From the cell containing the given text, extract its center point as (X, Y) coordinate. 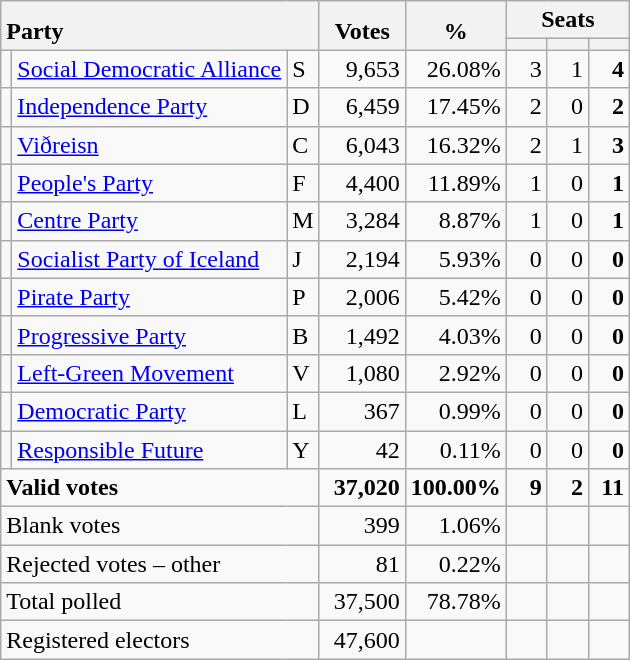
P (303, 297)
4.03% (456, 335)
Valid votes (160, 488)
0.11% (456, 449)
Socialist Party of Iceland (150, 259)
1,080 (362, 373)
Responsible Future (150, 449)
78.78% (456, 602)
9,653 (362, 69)
Registered electors (160, 640)
Blank votes (160, 526)
100.00% (456, 488)
11.89% (456, 183)
Social Democratic Alliance (150, 69)
Votes (362, 26)
5.93% (456, 259)
B (303, 335)
Party (160, 26)
S (303, 69)
L (303, 411)
37,500 (362, 602)
4,400 (362, 183)
V (303, 373)
Progressive Party (150, 335)
J (303, 259)
1.06% (456, 526)
8.87% (456, 221)
M (303, 221)
3,284 (362, 221)
% (456, 26)
Democratic Party (150, 411)
42 (362, 449)
16.32% (456, 145)
Pirate Party (150, 297)
Seats (568, 20)
17.45% (456, 107)
Centre Party (150, 221)
4 (608, 69)
2,194 (362, 259)
11 (608, 488)
0.99% (456, 411)
47,600 (362, 640)
26.08% (456, 69)
0.22% (456, 564)
2.92% (456, 373)
367 (362, 411)
Viðreisn (150, 145)
Left-Green Movement (150, 373)
Y (303, 449)
Total polled (160, 602)
81 (362, 564)
People's Party (150, 183)
2,006 (362, 297)
6,043 (362, 145)
1,492 (362, 335)
5.42% (456, 297)
Independence Party (150, 107)
D (303, 107)
399 (362, 526)
Rejected votes – other (160, 564)
37,020 (362, 488)
9 (526, 488)
F (303, 183)
6,459 (362, 107)
C (303, 145)
